From the cell containing the given text, extract its center point as [X, Y] coordinate. 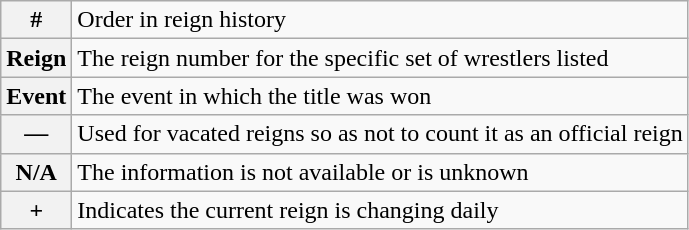
Used for vacated reigns so as not to count it as an official reign [380, 134]
Reign [36, 58]
Indicates the current reign is changing daily [380, 210]
+ [36, 210]
# [36, 20]
The information is not available or is unknown [380, 172]
The event in which the title was won [380, 96]
Order in reign history [380, 20]
The reign number for the specific set of wrestlers listed [380, 58]
— [36, 134]
N/A [36, 172]
Event [36, 96]
